Capture the cell that displays the provided text and extract its (x, y) central coordinate. 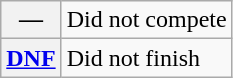
DNF (31, 58)
Did not compete (146, 20)
Did not finish (146, 58)
— (31, 20)
